Identify which cell holds the provided text, then report its (X, Y) central coordinate. 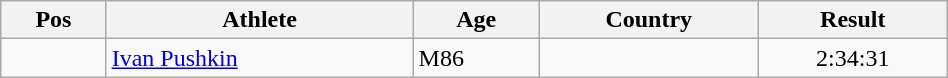
Pos (54, 20)
Age (476, 20)
M86 (476, 58)
Result (852, 20)
2:34:31 (852, 58)
Athlete (260, 20)
Country (648, 20)
Ivan Pushkin (260, 58)
